Locate the cell with the specified text and output its [x, y] center coordinate. 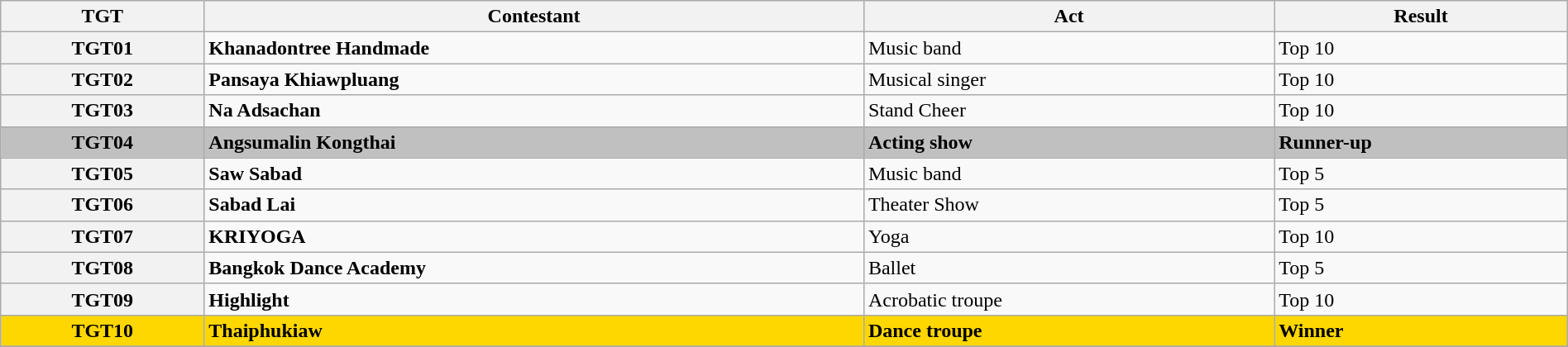
Na Adsachan [534, 111]
Theater Show [1068, 205]
TGT08 [103, 268]
Angsumalin Kongthai [534, 142]
TGT07 [103, 236]
TGT05 [103, 173]
Bangkok Dance Academy [534, 268]
TGT01 [103, 48]
TGT09 [103, 299]
Yoga [1068, 236]
Pansaya Khiawpluang [534, 79]
Ballet [1068, 268]
Result [1421, 17]
Winner [1421, 330]
TGT02 [103, 79]
Sabad Lai [534, 205]
TGT06 [103, 205]
Khanadontree Handmade [534, 48]
TGT04 [103, 142]
Acrobatic troupe [1068, 299]
Thaiphukiaw [534, 330]
Stand Cheer [1068, 111]
Saw Sabad [534, 173]
TGT10 [103, 330]
KRIYOGA [534, 236]
Dance troupe [1068, 330]
Act [1068, 17]
Highlight [534, 299]
Contestant [534, 17]
Musical singer [1068, 79]
Runner-up [1421, 142]
TGT [103, 17]
TGT03 [103, 111]
Acting show [1068, 142]
